Find where the given text appears and provide that cell's center as (x, y) coordinate. 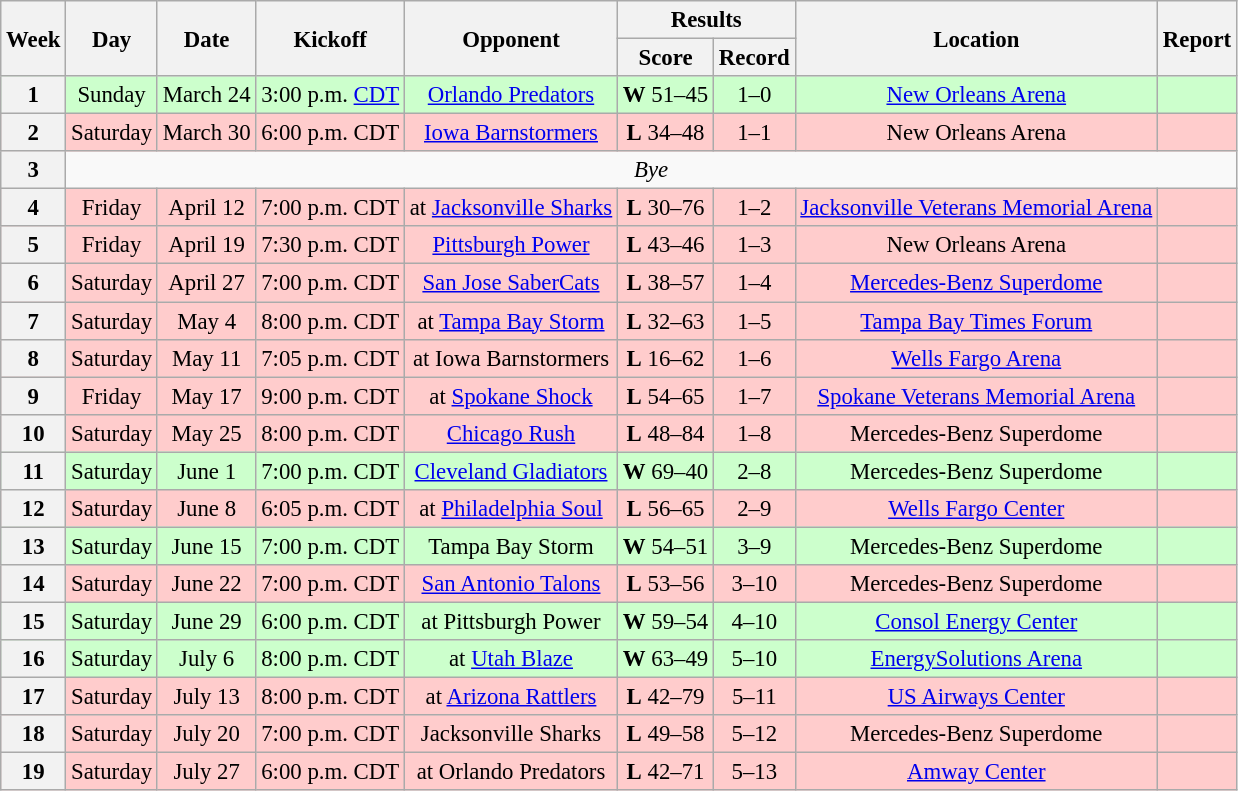
April 19 (206, 245)
L 53–56 (666, 584)
2 (34, 133)
17 (34, 697)
1–7 (754, 396)
7:30 p.m. CDT (330, 245)
1–4 (754, 283)
4 (34, 208)
W 63–49 (666, 659)
May 17 (206, 396)
at Orlando Predators (510, 772)
L 48–84 (666, 433)
Pittsburgh Power (510, 245)
4–10 (754, 621)
Jacksonville Sharks (510, 734)
May 11 (206, 358)
W 69–40 (666, 471)
5–12 (754, 734)
July 27 (206, 772)
at Utah Blaze (510, 659)
15 (34, 621)
16 (34, 659)
L 56–65 (666, 509)
Report (1198, 38)
3 (34, 170)
1–2 (754, 208)
L 38–57 (666, 283)
at Philadelphia Soul (510, 509)
L 34–48 (666, 133)
Consol Energy Center (976, 621)
1–3 (754, 245)
18 (34, 734)
3:00 p.m. CDT (330, 95)
Day (112, 38)
5 (34, 245)
L 16–62 (666, 358)
at Pittsburgh Power (510, 621)
6 (34, 283)
Sunday (112, 95)
L 43–46 (666, 245)
Amway Center (976, 772)
W 51–45 (666, 95)
1–0 (754, 95)
L 42–71 (666, 772)
2–8 (754, 471)
at Iowa Barnstormers (510, 358)
5–10 (754, 659)
6:05 p.m. CDT (330, 509)
Tampa Bay Storm (510, 546)
W 59–54 (666, 621)
Week (34, 38)
19 (34, 772)
9 (34, 396)
March 30 (206, 133)
L 32–63 (666, 321)
US Airways Center (976, 697)
April 12 (206, 208)
Chicago Rush (510, 433)
Jacksonville Veterans Memorial Arena (976, 208)
Cleveland Gladiators (510, 471)
Wells Fargo Center (976, 509)
W 54–51 (666, 546)
L 54–65 (666, 396)
at Jacksonville Sharks (510, 208)
June 15 (206, 546)
1–5 (754, 321)
1 (34, 95)
Spokane Veterans Memorial Arena (976, 396)
EnergySolutions Arena (976, 659)
June 1 (206, 471)
Iowa Barnstormers (510, 133)
at Spokane Shock (510, 396)
March 24 (206, 95)
June 22 (206, 584)
Score (666, 58)
3–10 (754, 584)
14 (34, 584)
Bye (652, 170)
San Jose SaberCats (510, 283)
April 27 (206, 283)
July 20 (206, 734)
at Tampa Bay Storm (510, 321)
Tampa Bay Times Forum (976, 321)
11 (34, 471)
13 (34, 546)
8 (34, 358)
Location (976, 38)
5–11 (754, 697)
5–13 (754, 772)
10 (34, 433)
2–9 (754, 509)
Opponent (510, 38)
Date (206, 38)
Orlando Predators (510, 95)
Kickoff (330, 38)
San Antonio Talons (510, 584)
June 8 (206, 509)
1–1 (754, 133)
3–9 (754, 546)
7 (34, 321)
L 42–79 (666, 697)
7:05 p.m. CDT (330, 358)
L 49–58 (666, 734)
July 13 (206, 697)
at Arizona Rattlers (510, 697)
12 (34, 509)
May 4 (206, 321)
Wells Fargo Arena (976, 358)
July 6 (206, 659)
1–8 (754, 433)
Results (706, 20)
May 25 (206, 433)
9:00 p.m. CDT (330, 396)
Record (754, 58)
1–6 (754, 358)
June 29 (206, 621)
L 30–76 (666, 208)
